Capture the cell that displays the provided text and extract its (X, Y) central coordinate. 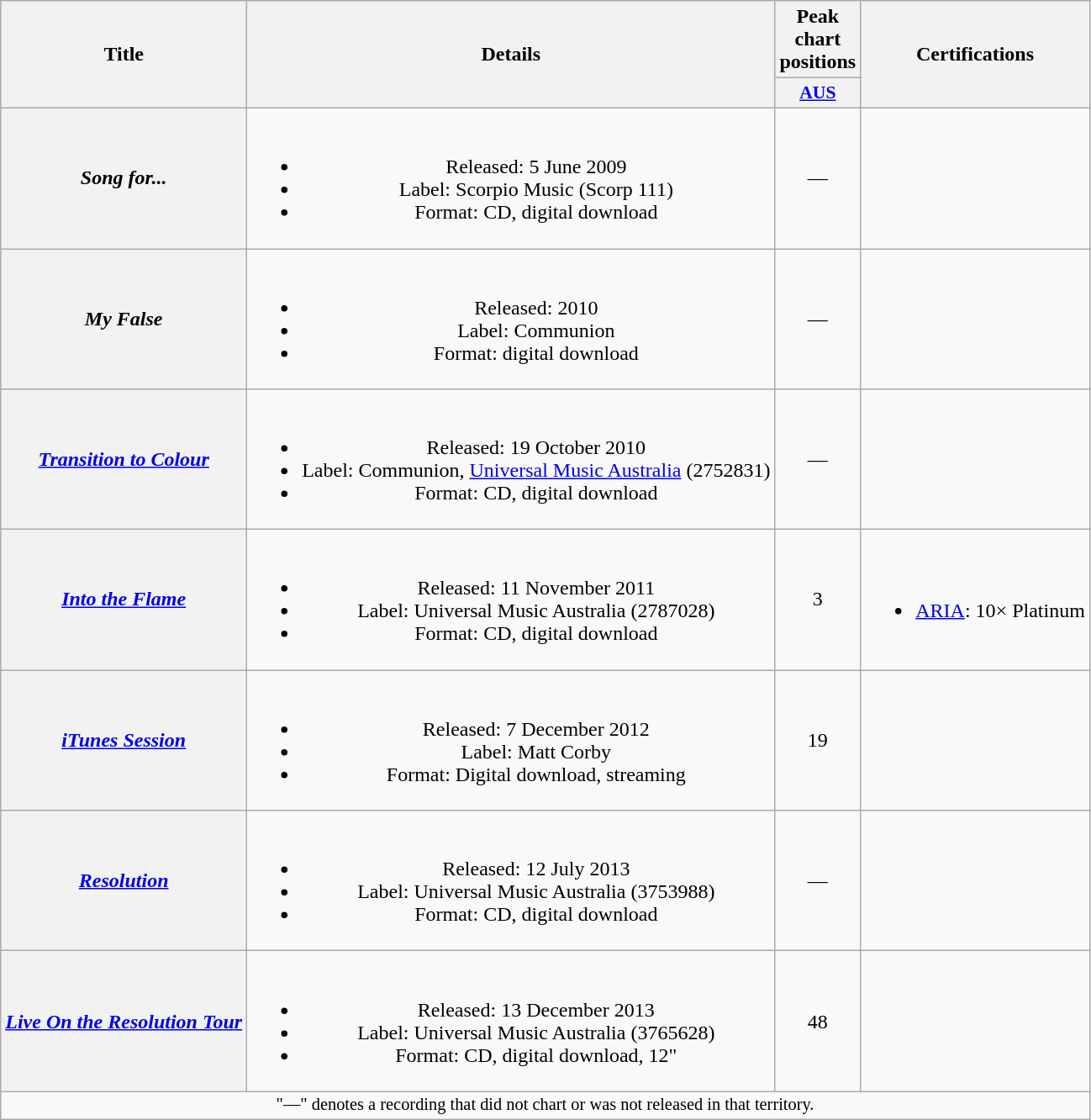
Details (511, 55)
"—" denotes a recording that did not chart or was not released in that territory. (545, 1106)
Released: 2010Label: CommunionFormat: digital download (511, 320)
Song for... (124, 178)
Released: 13 December 2013Label: Universal Music Australia (3765628)Format: CD, digital download, 12" (511, 1021)
48 (818, 1021)
iTunes Session (124, 740)
AUS (818, 93)
Resolution (124, 881)
Released: 11 November 2011Label: Universal Music Australia (2787028)Format: CD, digital download (511, 600)
Certifications (975, 55)
Released: 5 June 2009Label: Scorpio Music (Scorp 111)Format: CD, digital download (511, 178)
Title (124, 55)
My False (124, 320)
Released: 12 July 2013Label: Universal Music Australia (3753988)Format: CD, digital download (511, 881)
ARIA: 10× Platinum (975, 600)
Peak chart positions (818, 40)
Released: 19 October 2010Label: Communion, Universal Music Australia (2752831)Format: CD, digital download (511, 459)
Released: 7 December 2012Label: Matt Corby Format: Digital download, streaming (511, 740)
19 (818, 740)
Live On the Resolution Tour (124, 1021)
Into the Flame (124, 600)
3 (818, 600)
Transition to Colour (124, 459)
